Determine the [x, y] coordinate at the center of the cell enclosing the given text.  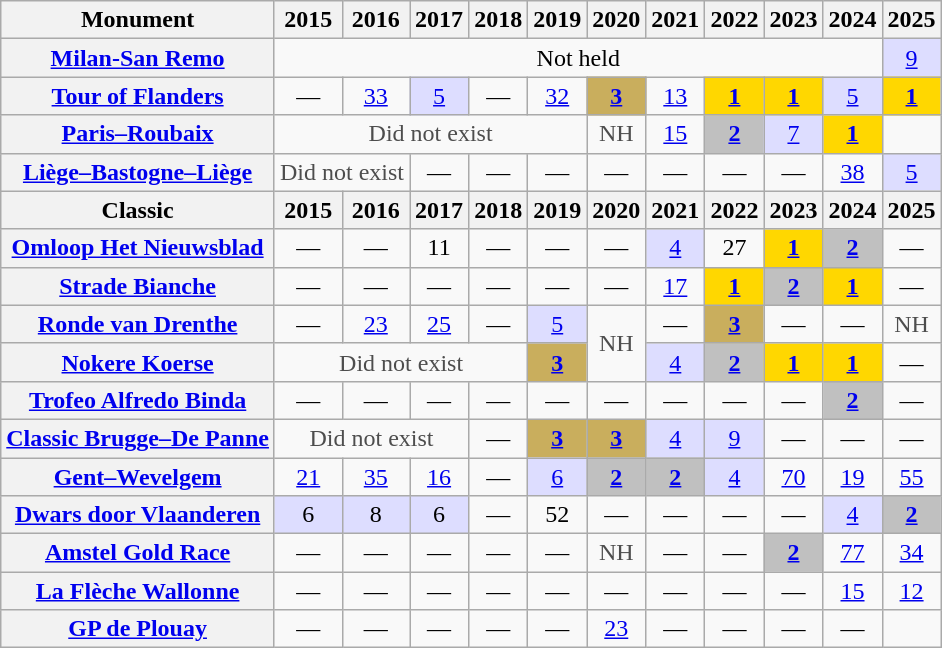
21 [308, 477]
32 [558, 96]
La Flèche Wallonne [138, 591]
27 [734, 248]
8 [376, 515]
Liège–Bastogne–Liège [138, 172]
52 [558, 515]
70 [794, 477]
38 [852, 172]
19 [852, 477]
GP de Plouay [138, 629]
16 [440, 477]
17 [676, 286]
34 [912, 553]
Classic Brugge–De Panne [138, 438]
Ronde van Drenthe [138, 324]
Omloop Het Nieuwsblad [138, 248]
55 [912, 477]
Milan-San Remo [138, 58]
Amstel Gold Race [138, 553]
Tour of Flanders [138, 96]
Paris–Roubaix [138, 134]
7 [794, 134]
33 [376, 96]
Strade Bianche [138, 286]
25 [440, 324]
11 [440, 248]
12 [912, 591]
Not held [578, 58]
Monument [138, 20]
13 [676, 96]
35 [376, 477]
77 [852, 553]
Nokere Koerse [138, 362]
Trofeo Alfredo Binda [138, 400]
Dwars door Vlaanderen [138, 515]
Classic [138, 210]
Gent–Wevelgem [138, 477]
